Pinpoint the cell where the given text exists, returning its [X, Y] midpoint coordinate. 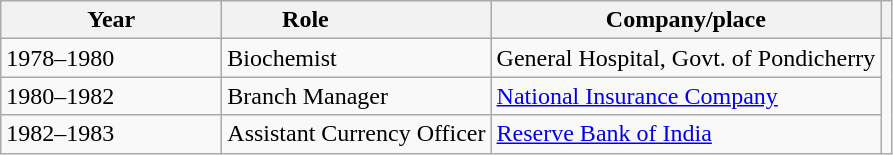
Branch Manager [356, 96]
Year [112, 20]
1978–1980 [112, 58]
1980–1982 [112, 96]
Assistant Currency Officer [356, 134]
General Hospital, Govt. of Pondicherry [686, 58]
1982–1983 [112, 134]
National Insurance Company [686, 96]
Role [356, 20]
Reserve Bank of India [686, 134]
Company/place [686, 20]
Biochemist [356, 58]
